Determine the [X, Y] coordinate at the center of the cell enclosing the given text.  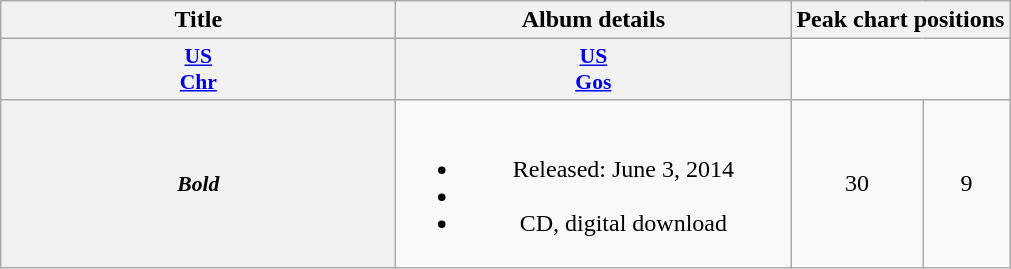
30 [857, 184]
9 [966, 184]
Bold [198, 184]
USChr [198, 70]
Peak chart positions [900, 20]
Released: June 3, 2014CD, digital download [594, 184]
USGos [594, 70]
Album details [594, 20]
Title [198, 20]
